Extract the [x, y] coordinate from the center of the cell holding the provided text.  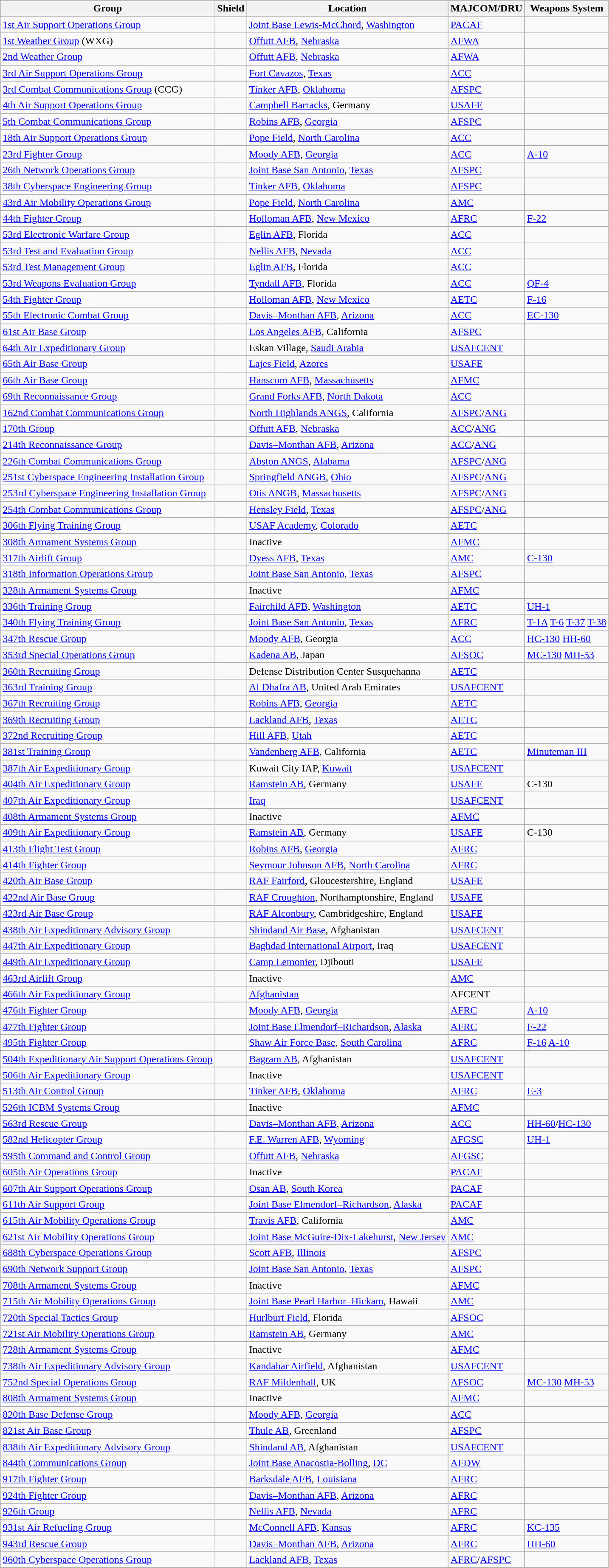
Travis AFB, California [347, 1220]
328th Armament Systems Group [108, 590]
44th Fighter Group [108, 219]
Shindand Air Base, Afghanistan [347, 929]
367th Recruiting Group [108, 703]
F.E. Warren AFB, Wyoming [347, 1140]
3rd Air Support Operations Group [108, 73]
Osan AB, South Korea [347, 1188]
53rd Test and Evaluation Group [108, 251]
54th Fighter Group [108, 299]
E-3 [567, 1091]
3rd Combat Communications Group (CCG) [108, 89]
253rd Cyberspace Engineering Installation Group [108, 493]
924th Fighter Group [108, 1495]
438th Air Expeditionary Advisory Group [108, 929]
F-16 [567, 299]
Joint Base Pearl Harbor–Hickam, Hawaii [347, 1301]
23rd Fighter Group [108, 154]
F-16 A-10 [567, 1043]
AFRC/AFSPC [486, 1560]
708th Armament Systems Group [108, 1285]
463rd Airlift Group [108, 978]
409th Air Expeditionary Group [108, 833]
Joint Base Anacostia-Bolling, DC [347, 1463]
53rd Weapons Evaluation Group [108, 283]
Hill AFB, Utah [347, 736]
162nd Combat Communications Group [108, 412]
53rd Test Management Group [108, 267]
2nd Weather Group [108, 57]
449th Air Expeditionary Group [108, 962]
5th Combat Communications Group [108, 121]
Minuteman III [567, 752]
69th Reconnaissance Group [108, 396]
Iraq [347, 800]
838th Air Expeditionary Advisory Group [108, 1447]
1st Air Support Operations Group [108, 25]
372nd Recruiting Group [108, 736]
Eskan Village, Saudi Arabia [347, 348]
318th Information Operations Group [108, 574]
26th Network Operations Group [108, 170]
RAF Alconbury, Cambridgeshire, England [347, 913]
926th Group [108, 1512]
Scott AFB, Illinois [347, 1253]
423rd Air Base Group [108, 913]
611th Air Support Group [108, 1204]
340th Flying Training Group [108, 622]
Campbell Barracks, Germany [347, 105]
Grand Forks AFB, North Dakota [347, 396]
943rd Rescue Group [108, 1544]
504th Expeditionary Air Support Operations Group [108, 1059]
738th Air Expeditionary Advisory Group [108, 1366]
Location [347, 8]
582nd Helicopter Group [108, 1140]
AFCENT [486, 994]
Shield [231, 8]
Kuwait City IAP, Kuwait [347, 768]
Abston ANGS, Alabama [347, 461]
690th Network Support Group [108, 1269]
65th Air Base Group [108, 364]
Otis ANGB, Massachusetts [347, 493]
414th Fighter Group [108, 865]
422nd Air Base Group [108, 897]
66th Air Base Group [108, 380]
Weapons System [567, 8]
Kadena AB, Japan [347, 655]
513th Air Control Group [108, 1091]
Barksdale AFB, Louisiana [347, 1479]
960th Cyberspace Operations Group [108, 1560]
55th Electronic Combat Group [108, 315]
Springfield ANGB, Ohio [347, 477]
495th Fighter Group [108, 1043]
HH-60 [567, 1544]
413th Flight Test Group [108, 849]
404th Air Expeditionary Group [108, 784]
621st Air Mobility Operations Group [108, 1237]
317th Airlift Group [108, 558]
EC-130 [567, 315]
254th Combat Communications Group [108, 510]
808th Armament Systems Group [108, 1398]
QF-4 [567, 283]
Bagram AB, Afghanistan [347, 1059]
18th Air Support Operations Group [108, 138]
214th Reconnaissance Group [108, 445]
North Highlands ANGS, California [347, 412]
844th Communications Group [108, 1463]
821st Air Base Group [108, 1430]
407th Air Expeditionary Group [108, 800]
53rd Electronic Warfare Group [108, 235]
Fort Cavazos, Texas [347, 73]
306th Flying Training Group [108, 526]
AFDW [486, 1463]
336th Training Group [108, 606]
251st Cyberspace Engineering Installation Group [108, 477]
RAF Mildenhall, UK [347, 1382]
McConnell AFB, Kansas [347, 1528]
720th Special Tactics Group [108, 1317]
447th Air Expeditionary Group [108, 946]
688th Cyberspace Operations Group [108, 1253]
Tyndall AFB, Florida [347, 283]
387th Air Expeditionary Group [108, 768]
466th Air Expeditionary Group [108, 994]
917th Fighter Group [108, 1479]
Dyess AFB, Texas [347, 558]
MAJCOM/DRU [486, 8]
420th Air Base Group [108, 881]
477th Fighter Group [108, 1027]
347th Rescue Group [108, 639]
Hensley Field, Texas [347, 510]
Shindand AB, Afghanistan [347, 1447]
38th Cyberspace Engineering Group [108, 186]
615th Air Mobility Operations Group [108, 1220]
Al Dhafra AB, United Arab Emirates [347, 687]
Camp Lemonier, Djibouti [347, 962]
381st Training Group [108, 752]
931st Air Refueling Group [108, 1528]
RAF Fairford, Gloucestershire, England [347, 881]
Lajes Field, Azores [347, 364]
360th Recruiting Group [108, 671]
Defense Distribution Center Susquehanna [347, 671]
64th Air Expeditionary Group [108, 348]
HC-130 HH-60 [567, 639]
Baghdad International Airport, Iraq [347, 946]
Kandahar Airfield, Afghanistan [347, 1366]
721st Air Mobility Operations Group [108, 1334]
4th Air Support Operations Group [108, 105]
Los Angeles AFB, California [347, 332]
Afghanistan [347, 994]
Thule AB, Greenland [347, 1430]
308th Armament Systems Group [108, 542]
Shaw Air Force Base, South Carolina [347, 1043]
Hanscom AFB, Massachusetts [347, 380]
170th Group [108, 428]
820th Base Defense Group [108, 1414]
363rd Training Group [108, 687]
408th Armament Systems Group [108, 816]
752nd Special Operations Group [108, 1382]
506th Air Expeditionary Group [108, 1075]
226th Combat Communications Group [108, 461]
526th ICBM Systems Group [108, 1107]
HH-60/HC-130 [567, 1123]
43rd Air Mobility Operations Group [108, 203]
Seymour Johnson AFB, North Carolina [347, 865]
Joint Base Lewis-McChord, Washington [347, 25]
T-1A T-6 T-37 T-38 [567, 622]
Hurlburt Field, Florida [347, 1317]
563rd Rescue Group [108, 1123]
715th Air Mobility Operations Group [108, 1301]
728th Armament Systems Group [108, 1350]
Group [108, 8]
Joint Base McGuire-Dix-Lakehurst, New Jersey [347, 1237]
353rd Special Operations Group [108, 655]
605th Air Operations Group [108, 1172]
61st Air Base Group [108, 332]
607th Air Support Operations Group [108, 1188]
Fairchild AFB, Washington [347, 606]
RAF Croughton, Northamptonshire, England [347, 897]
476th Fighter Group [108, 1011]
KC-135 [567, 1528]
595th Command and Control Group [108, 1156]
369th Recruiting Group [108, 720]
1st Weather Group (WXG) [108, 41]
USAF Academy, Colorado [347, 526]
Vandenberg AFB, California [347, 752]
